Identify which cell holds the provided text, then report its [x, y] central coordinate. 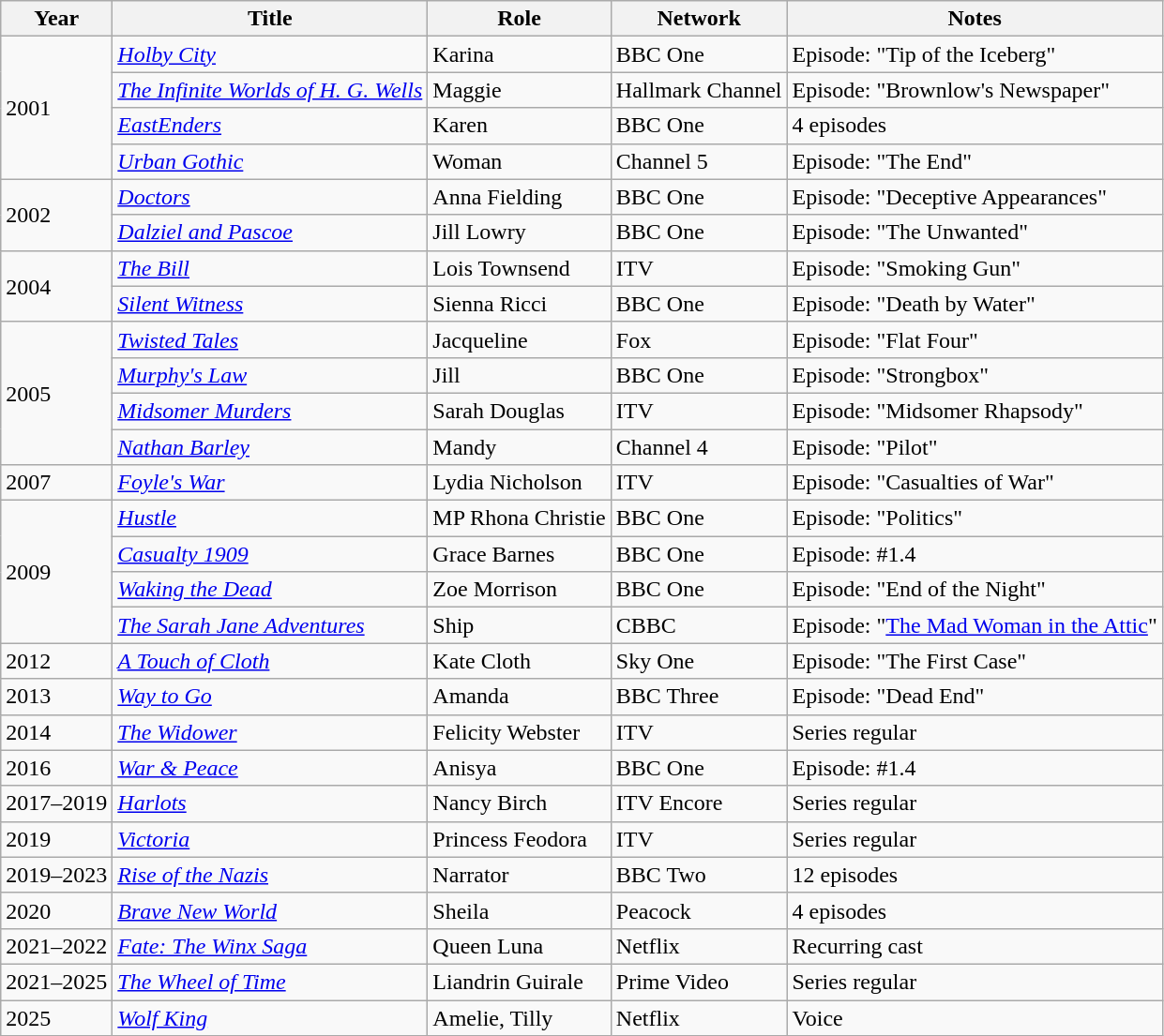
Episode: "Pilot" [975, 447]
Princess Feodora [520, 839]
Episode: "Smoking Gun" [975, 268]
Lydia Nicholson [520, 483]
2009 [56, 572]
BBC Three [699, 697]
Queen Luna [520, 946]
Episode: "Death by Water" [975, 304]
Episode: "The Unwanted" [975, 233]
2017–2019 [56, 803]
The Widower [270, 732]
Way to Go [270, 697]
Channel 5 [699, 161]
The Sarah Jane Adventures [270, 625]
Zoe Morrison [520, 590]
Hustle [270, 518]
The Infinite Worlds of H. G. Wells [270, 90]
Ship [520, 625]
Fox [699, 339]
Notes [975, 19]
Episode: "Dead End" [975, 697]
A Touch of Cloth [270, 661]
2021–2022 [56, 946]
2020 [56, 910]
Mandy [520, 447]
ITV Encore [699, 803]
Amelie, Tilly [520, 1017]
Jill [520, 375]
Harlots [270, 803]
Episode: "Flat Four" [975, 339]
2001 [56, 108]
Holby City [270, 54]
12 episodes [975, 875]
Kate Cloth [520, 661]
Episode: "Tip of the Iceberg" [975, 54]
Episode: "Midsomer Rhapsody" [975, 411]
Rise of the Nazis [270, 875]
2012 [56, 661]
Episode: "The Mad Woman in the Attic" [975, 625]
Episode: "Casualties of War" [975, 483]
Maggie [520, 90]
Hallmark Channel [699, 90]
BBC Two [699, 875]
CBBC [699, 625]
2002 [56, 215]
Sky One [699, 661]
Voice [975, 1017]
Karen [520, 126]
Dalziel and Pascoe [270, 233]
Twisted Tales [270, 339]
Narrator [520, 875]
Episode: "Strongbox" [975, 375]
Network [699, 19]
Anna Fielding [520, 197]
Prime Video [699, 982]
EastEnders [270, 126]
Woman [520, 161]
Silent Witness [270, 304]
Amanda [520, 697]
2005 [56, 393]
2016 [56, 768]
Waking the Dead [270, 590]
Liandrin Guirale [520, 982]
Felicity Webster [520, 732]
Episode: "Deceptive Appearances" [975, 197]
Recurring cast [975, 946]
Murphy's Law [270, 375]
Lois Townsend [520, 268]
Jacqueline [520, 339]
Wolf King [270, 1017]
Sheila [520, 910]
Episode: "Politics" [975, 518]
Sienna Ricci [520, 304]
Role [520, 19]
2013 [56, 697]
Doctors [270, 197]
Midsomer Murders [270, 411]
Peacock [699, 910]
The Bill [270, 268]
Casualty 1909 [270, 554]
Nancy Birch [520, 803]
Year [56, 19]
Foyle's War [270, 483]
Sarah Douglas [520, 411]
Grace Barnes [520, 554]
Nathan Barley [270, 447]
Karina [520, 54]
2025 [56, 1017]
Brave New World [270, 910]
2014 [56, 732]
2019 [56, 839]
Episode: "End of the Night" [975, 590]
Jill Lowry [520, 233]
Fate: The Winx Saga [270, 946]
Urban Gothic [270, 161]
MP Rhona Christie [520, 518]
Episode: "The End" [975, 161]
Episode: "The First Case" [975, 661]
War & Peace [270, 768]
The Wheel of Time [270, 982]
Victoria [270, 839]
Title [270, 19]
2007 [56, 483]
2021–2025 [56, 982]
Episode: "Brownlow's Newspaper" [975, 90]
Anisya [520, 768]
Channel 4 [699, 447]
2019–2023 [56, 875]
2004 [56, 286]
